Find where the given text appears and provide that cell's center as (X, Y) coordinate. 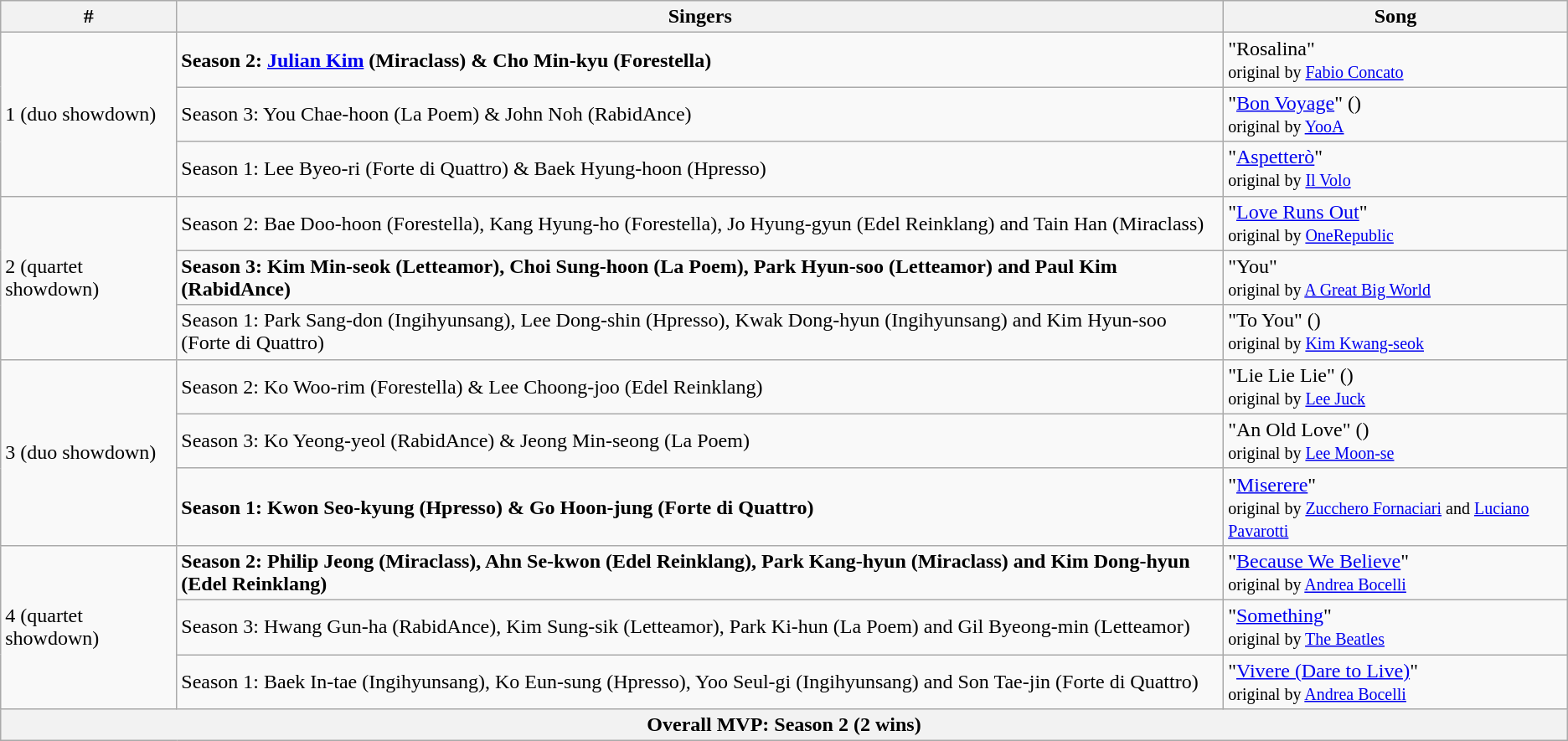
Season 2: Julian Kim (Miraclass) & Cho Min-kyu (Forestella) (700, 60)
"Aspetterò" original by Il Volo (1395, 169)
Season 1: Park Sang-don (Ingihyunsang), Lee Dong-shin (Hpresso), Kwak Dong-hyun (Ingihyunsang) and Kim Hyun-soo (Forte di Quattro) (700, 332)
2 (quartet showdown) (89, 278)
"Lie Lie Lie" () original by Lee Juck (1395, 387)
Season 2: Philip Jeong (Miraclass), Ahn Se-kwon (Edel Reinklang), Park Kang-hyun (Miraclass) and Kim Dong-hyun (Edel Reinklang) (700, 573)
Season 3: Hwang Gun-ha (RabidAnce), Kim Sung-sik (Letteamor), Park Ki-hun (La Poem) and Gil Byeong-min (Letteamor) (700, 626)
"Bon Voyage" () original by YooA (1395, 114)
Overall MVP: Season 2 (2 wins) (784, 725)
"You" original by A Great Big World (1395, 278)
"Love Runs Out" original by OneRepublic (1395, 223)
"To You" () original by Kim Kwang-seok (1395, 332)
"Because We Believe" original by Andrea Bocelli (1395, 573)
Season 2: Ko Woo-rim (Forestella) & Lee Choong-joo (Edel Reinklang) (700, 387)
Season 1: Baek In-tae (Ingihyunsang), Ko Eun-sung (Hpresso), Yoo Seul-gi (Ingihyunsang) and Son Tae-jin (Forte di Quattro) (700, 682)
"Miserere" original by Zucchero Fornaciari and Luciano Pavarotti (1395, 507)
"Vivere (Dare to Live)" original by Andrea Bocelli (1395, 682)
# (89, 17)
Season 1: Kwon Seo-kyung (Hpresso) & Go Hoon-jung (Forte di Quattro) (700, 507)
"Something" original by The Beatles (1395, 626)
Season 3: Ko Yeong-yeol (RabidAnce) & Jeong Min-seong (La Poem) (700, 440)
Season 1: Lee Byeo-ri (Forte di Quattro) & Baek Hyung-hoon (Hpresso) (700, 169)
"Rosalina" original by Fabio Concato (1395, 60)
Season 3: You Chae-hoon (La Poem) & John Noh (RabidAnce) (700, 114)
4 (quartet showdown) (89, 626)
Song (1395, 17)
Season 3: Kim Min-seok (Letteamor), Choi Sung-hoon (La Poem), Park Hyun-soo (Letteamor) and Paul Kim (RabidAnce) (700, 278)
Season 2: Bae Doo-hoon (Forestella), Kang Hyung-ho (Forestella), Jo Hyung-gyun (Edel Reinklang) and Tain Han (Miraclass) (700, 223)
3 (duo showdown) (89, 452)
1 (duo showdown) (89, 114)
Singers (700, 17)
"An Old Love" () original by Lee Moon-se (1395, 440)
